Output the [x, y] coordinate of the center of the cell containing the given text.  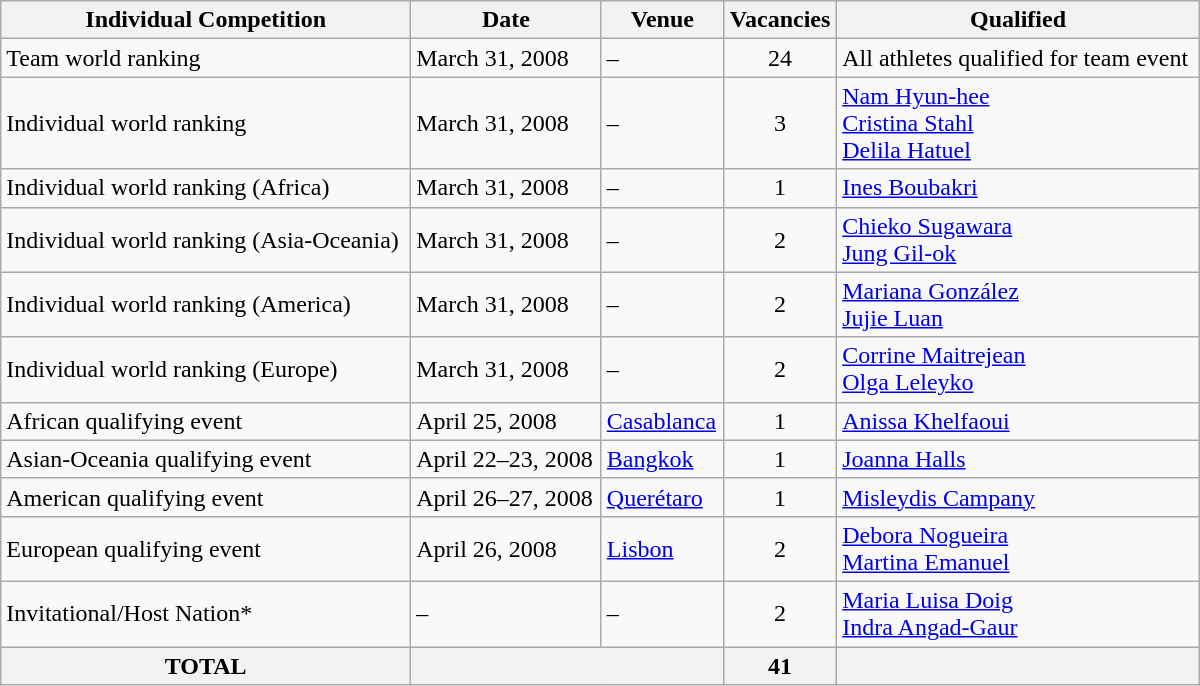
African qualifying event [206, 421]
April 26, 2008 [506, 548]
Individual world ranking (Africa) [206, 188]
April 25, 2008 [506, 421]
Mariana González Jujie Luan [1018, 304]
Qualified [1018, 20]
Querétaro [662, 497]
Chieko Sugawara Jung Gil-ok [1018, 240]
Ines Boubakri [1018, 188]
April 26–27, 2008 [506, 497]
Bangkok [662, 459]
Venue [662, 20]
Casablanca [662, 421]
Debora Nogueira Martina Emanuel [1018, 548]
Joanna Halls [1018, 459]
Individual world ranking [206, 123]
April 22–23, 2008 [506, 459]
Anissa Khelfaoui [1018, 421]
3 [780, 123]
European qualifying event [206, 548]
41 [780, 665]
Misleydis Campany [1018, 497]
Individual world ranking (Europe) [206, 370]
All athletes qualified for team event [1018, 58]
Individual world ranking (America) [206, 304]
Lisbon [662, 548]
TOTAL [206, 665]
Date [506, 20]
Invitational/Host Nation* [206, 614]
Team world ranking [206, 58]
Vacancies [780, 20]
Individual world ranking (Asia-Oceania) [206, 240]
24 [780, 58]
American qualifying event [206, 497]
Individual Competition [206, 20]
Asian-Oceania qualifying event [206, 459]
Nam Hyun-hee Cristina Stahl Delila Hatuel [1018, 123]
Maria Luisa Doig Indra Angad-Gaur [1018, 614]
Corrine Maitrejean Olga Leleyko [1018, 370]
